Pinpoint the cell where the given text exists, returning its (x, y) midpoint coordinate. 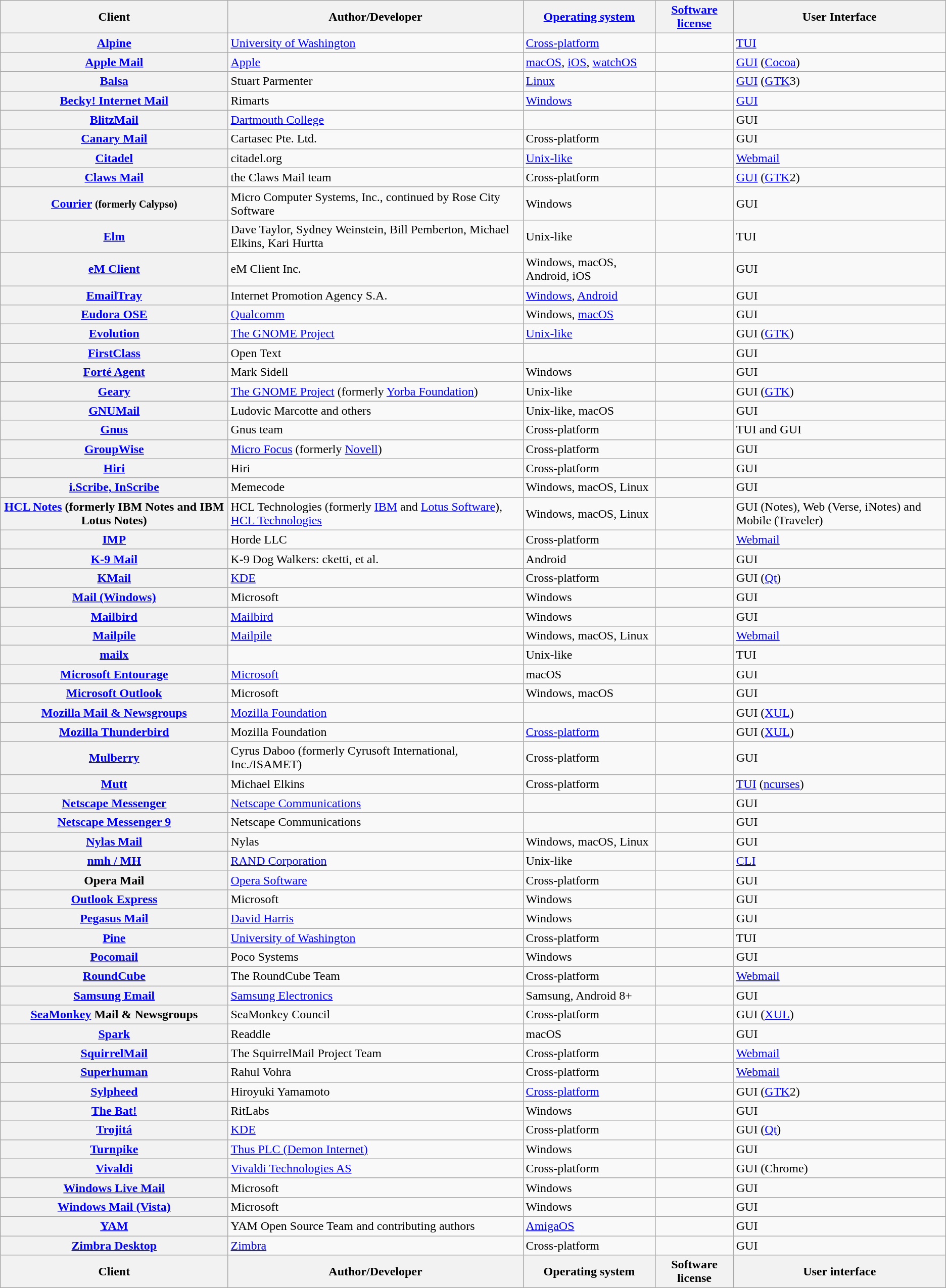
Forté Agent (114, 372)
Trojitá (114, 1130)
The Bat! (114, 1111)
Mark Sidell (375, 372)
eM Client Inc. (375, 269)
The RoundCube Team (375, 976)
GroupWise (114, 449)
Nylas Mail (114, 841)
Alpine (114, 43)
K-9 Mail (114, 559)
Stuart Parmenter (375, 81)
Outlook Express (114, 899)
Pine (114, 938)
SeaMonkey Council (375, 1015)
Citadel (114, 158)
nmh / MH (114, 861)
Samsung Email (114, 996)
RoundCube (114, 976)
Mail (Windows) (114, 597)
Cartasec Pte. Ltd. (375, 139)
Linux (589, 81)
Netscape Messenger (114, 803)
Nylas (375, 841)
GUI (Notes), Web (Verse, iNotes) and Mobile (Traveler) (839, 513)
Mutt (114, 784)
Superhuman (114, 1072)
User Interface (839, 17)
GUI (GTK3) (839, 81)
i.Scribe, InScribe (114, 487)
Turnpike (114, 1149)
Opera Mail (114, 880)
Spark (114, 1034)
eM Client (114, 269)
Rimarts (375, 101)
Micro Focus (formerly Novell) (375, 449)
IMP (114, 539)
Opera Software (375, 880)
Microsoft Entourage (114, 674)
The GNOME Project (formerly Yorba Foundation) (375, 391)
Samsung, Android 8+ (589, 996)
Zimbra (375, 1245)
FirstClass (114, 353)
Windows, macOS, Android, iOS (589, 269)
David Harris (375, 918)
RitLabs (375, 1111)
Cyrus Daboo (formerly Cyrusoft International, Inc./ISAMET) (375, 758)
Rahul Vohra (375, 1072)
YAM (114, 1226)
The GNOME Project (375, 334)
K-9 Dog Walkers: cketti, et al. (375, 559)
Michael Elkins (375, 784)
TUI and GUI (839, 430)
SquirrelMail (114, 1053)
Zimbra Desktop (114, 1245)
GNUMail (114, 411)
User interface (839, 1272)
Canary Mail (114, 139)
Ludovic Marcotte and others (375, 411)
RAND Corporation (375, 861)
Balsa (114, 81)
Horde LLC (375, 539)
Elm (114, 236)
Sylpheed (114, 1092)
SeaMonkey Mail & Newsgroups (114, 1015)
mailx (114, 655)
Vivaldi Technologies AS (375, 1168)
CLI (839, 861)
Readdle (375, 1034)
citadel.org (375, 158)
YAM Open Source Team and contributing authors (375, 1226)
macOS, iOS, watchOS (589, 62)
Qualcomm (375, 315)
Eudora OSE (114, 315)
Courier (formerly Calypso) (114, 203)
Windows, Android (589, 295)
AmigaOS (589, 1226)
Microsoft Outlook (114, 693)
Memecode (375, 487)
EmailTray (114, 295)
Poco Systems (375, 957)
Mozilla Mail & Newsgroups (114, 713)
Internet Promotion Agency S.A. (375, 295)
BlitzMail (114, 120)
HCL Technologies (formerly IBM and Lotus Software), HCL Technologies (375, 513)
the Claws Mail team (375, 177)
KMail (114, 578)
Samsung Electronics (375, 996)
Gnus (114, 430)
Hiroyuki Yamamoto (375, 1092)
Gnus team (375, 430)
Unix-like, macOS (589, 411)
Claws Mail (114, 177)
Pegasus Mail (114, 918)
Windows Mail (Vista) (114, 1207)
Open Text (375, 353)
GUI (Chrome) (839, 1168)
GUI (Cocoa) (839, 62)
Mozilla Thunderbird (114, 732)
Geary (114, 391)
Netscape Messenger 9 (114, 822)
Dartmouth College (375, 120)
Vivaldi (114, 1168)
Dave Taylor, Sydney Weinstein, Bill Pemberton, Michael Elkins, Kari Hurtta (375, 236)
Apple (375, 62)
Apple Mail (114, 62)
Pocomail (114, 957)
Android (589, 559)
Mulberry (114, 758)
TUI (ncurses) (839, 784)
HCL Notes (formerly IBM Notes and IBM Lotus Notes) (114, 513)
Micro Computer Systems, Inc., continued by Rose City Software (375, 203)
Thus PLC (Demon Internet) (375, 1149)
Evolution (114, 334)
Becky! Internet Mail (114, 101)
The SquirrelMail Project Team (375, 1053)
Windows Live Mail (114, 1187)
